Extract the [x, y] coordinate from the center of the cell holding the provided text.  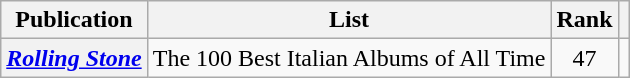
Publication [74, 20]
List [349, 20]
The 100 Best Italian Albums of All Time [349, 58]
Rolling Stone [74, 58]
Rank [584, 20]
47 [584, 58]
